Pinpoint the cell where the given text exists, returning its [x, y] midpoint coordinate. 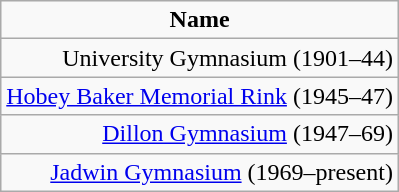
University Gymnasium (1901–44) [200, 58]
Dillon Gymnasium (1947–69) [200, 134]
Jadwin Gymnasium (1969–present) [200, 172]
Name [200, 20]
Hobey Baker Memorial Rink (1945–47) [200, 96]
